Locate the cell with the specified text and output its [x, y] center coordinate. 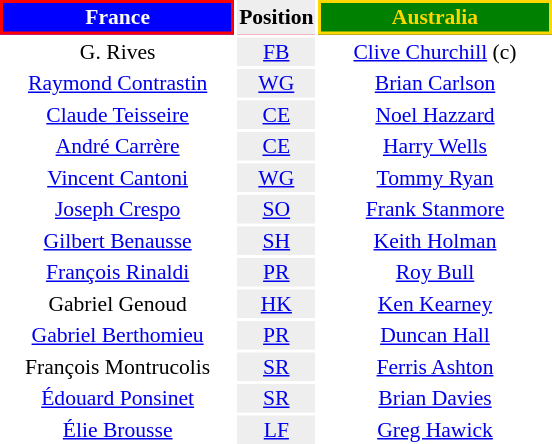
Joseph Crespo [118, 209]
Australia [435, 17]
Brian Carlson [435, 83]
Édouard Ponsinet [118, 398]
SO [276, 209]
Keith Holman [435, 240]
Position [276, 17]
Tommy Ryan [435, 178]
G. Rives [118, 52]
Frank Stanmore [435, 209]
Claude Teisseire [118, 114]
Raymond Contrastin [118, 83]
Roy Bull [435, 272]
Gabriel Berthomieu [118, 335]
Greg Hawick [435, 430]
SH [276, 240]
André Carrère [118, 146]
France [118, 17]
Gilbert Benausse [118, 240]
Vincent Cantoni [118, 178]
Brian Davies [435, 398]
Duncan Hall [435, 335]
Élie Brousse [118, 430]
François Montrucolis [118, 366]
Harry Wells [435, 146]
Ken Kearney [435, 304]
Ferris Ashton [435, 366]
François Rinaldi [118, 272]
Noel Hazzard [435, 114]
FB [276, 52]
Gabriel Genoud [118, 304]
HK [276, 304]
LF [276, 430]
Clive Churchill (c) [435, 52]
